Determine the [x, y] coordinate at the center of the cell enclosing the given text.  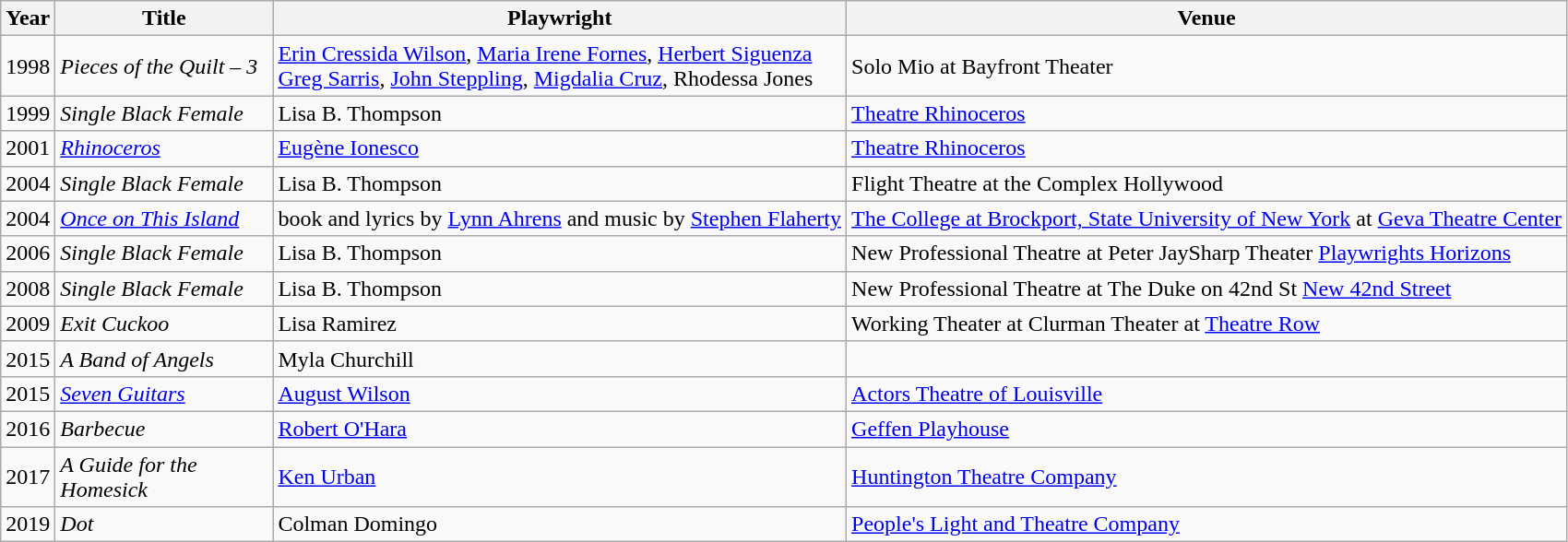
2008 [28, 289]
1999 [28, 113]
Lisa Ramirez [560, 324]
Barbecue [164, 429]
New Professional Theatre at The Duke on 42nd St New 42nd Street [1206, 289]
August Wilson [560, 394]
A Band of Angels [164, 359]
Geffen Playhouse [1206, 429]
Flight Theatre at the Complex Hollywood [1206, 183]
2017 [28, 476]
A Guide for the Homesick [164, 476]
Year [28, 18]
2001 [28, 148]
book and lyrics by Lynn Ahrens and music by Stephen Flaherty [560, 218]
Venue [1206, 18]
Working Theater at Clurman Theater at Theatre Row [1206, 324]
Huntington Theatre Company [1206, 476]
Once on This Island [164, 218]
Actors Theatre of Louisville [1206, 394]
2016 [28, 429]
Erin Cressida Wilson, Maria Irene Fornes, Herbert Siguenza Greg Sarris, John Steppling, Migdalia Cruz, Rhodessa Jones [560, 66]
Dot [164, 524]
1998 [28, 66]
Solo Mio at Bayfront Theater [1206, 66]
Pieces of the Quilt – 3 [164, 66]
Title [164, 18]
Playwright [560, 18]
The College at Brockport, State University of New York at Geva Theatre Center [1206, 218]
Rhinoceros [164, 148]
Eugène Ionesco [560, 148]
2019 [28, 524]
Seven Guitars [164, 394]
Robert O'Hara [560, 429]
Colman Domingo [560, 524]
New Professional Theatre at Peter JaySharp Theater Playwrights Horizons [1206, 253]
People's Light and Theatre Company [1206, 524]
Ken Urban [560, 476]
2009 [28, 324]
Myla Churchill [560, 359]
Exit Cuckoo [164, 324]
2006 [28, 253]
